Search for the cell housing the specified text and yield its (x, y) center coordinate. 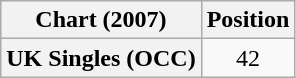
Position (248, 20)
42 (248, 58)
Chart (2007) (101, 20)
UK Singles (OCC) (101, 58)
